Find where the given text appears and provide that cell's center as (X, Y) coordinate. 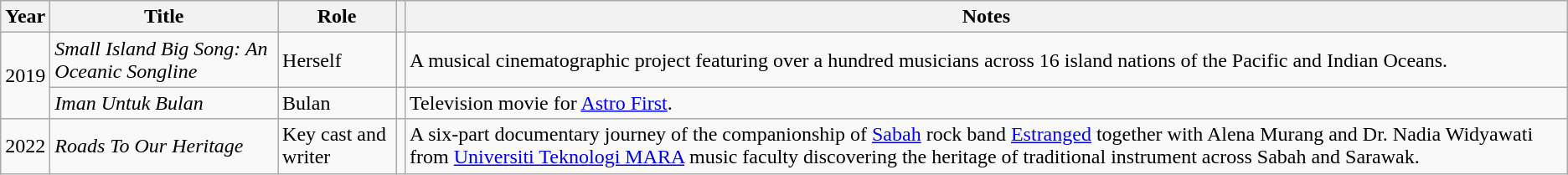
2022 (25, 146)
Roads To Our Heritage (164, 146)
Small Island Big Song: An Oceanic Songline (164, 60)
Title (164, 17)
Television movie for Astro First. (987, 103)
A musical cinematographic project featuring over a hundred musicians across 16 island nations of the Pacific and Indian Oceans. (987, 60)
2019 (25, 75)
Bulan (337, 103)
Role (337, 17)
Herself (337, 60)
Notes (987, 17)
Iman Untuk Bulan (164, 103)
Key cast and writer (337, 146)
Year (25, 17)
